From the cell containing the given text, extract its center point as [x, y] coordinate. 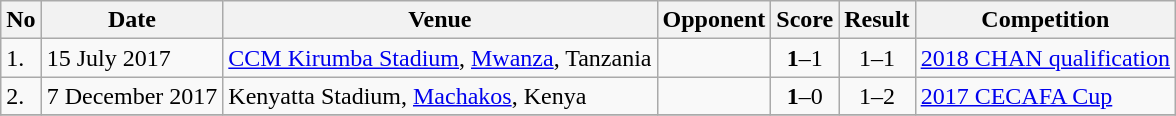
No [21, 20]
Score [805, 20]
2. [21, 96]
2017 CECAFA Cup [1045, 96]
Kenyatta Stadium, Machakos, Kenya [440, 96]
15 July 2017 [132, 58]
Result [877, 20]
1–0 [805, 96]
Date [132, 20]
Opponent [714, 20]
2018 CHAN qualification [1045, 58]
7 December 2017 [132, 96]
Venue [440, 20]
1–2 [877, 96]
1. [21, 58]
Competition [1045, 20]
CCM Kirumba Stadium, Mwanza, Tanzania [440, 58]
